Locate the cell with the specified text and output its [X, Y] center coordinate. 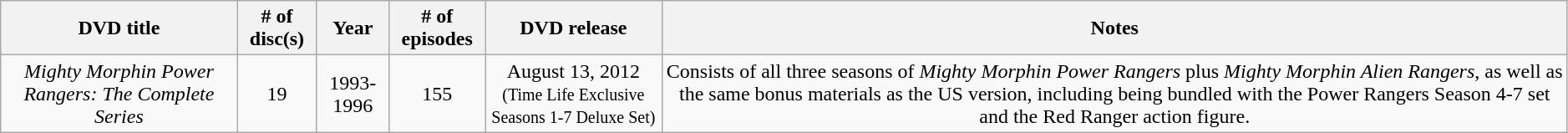
Mighty Morphin Power Rangers: The Complete Series [119, 94]
August 13, 2012(Time Life Exclusive Seasons 1-7 Deluxe Set) [574, 94]
Notes [1114, 28]
1993-1996 [353, 94]
DVD release [574, 28]
155 [438, 94]
19 [277, 94]
DVD title [119, 28]
Year [353, 28]
# of episodes [438, 28]
# of disc(s) [277, 28]
